Provide the (X, Y) coordinate of the cell's center where the given text is located.  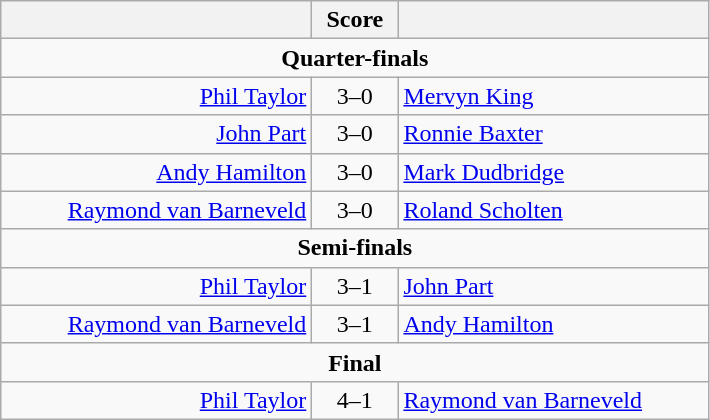
Roland Scholten (554, 210)
Score (355, 20)
Semi-finals (355, 248)
4–1 (355, 400)
Mervyn King (554, 96)
Final (355, 362)
Quarter-finals (355, 58)
Mark Dudbridge (554, 172)
Ronnie Baxter (554, 134)
